Scan for the cell matching the given text and deliver its [X, Y] coordinate at center. 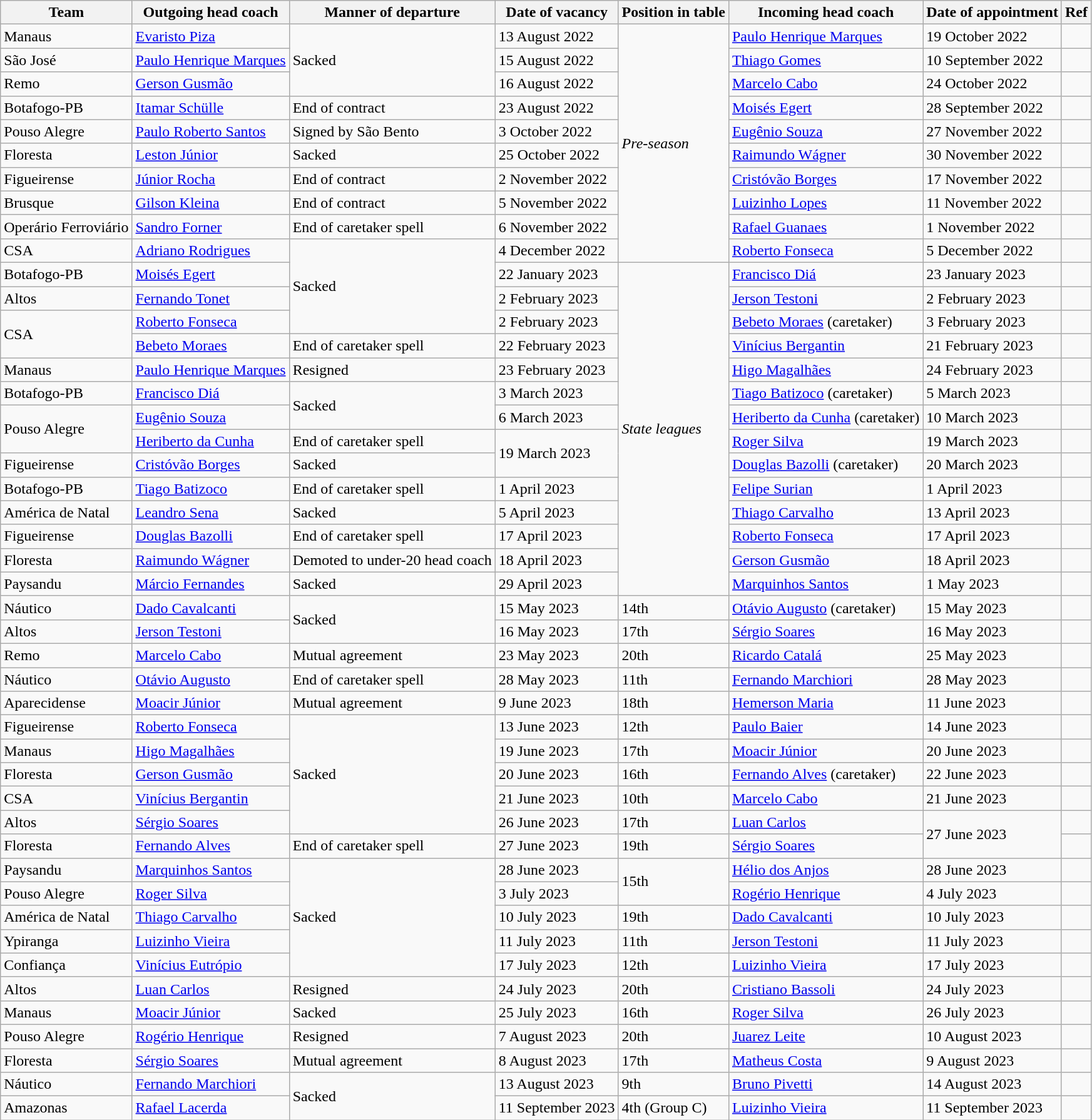
Tiago Batizoco [210, 489]
27 November 2022 [992, 131]
21 February 2023 [992, 346]
3 July 2023 [557, 893]
Juarez Leite [825, 1036]
Fernando Tonet [210, 298]
Position in table [673, 13]
Ypiranga [66, 941]
State leagues [673, 429]
Thiago Gomes [825, 60]
Pre-season [673, 144]
30 November 2022 [992, 155]
11 June 2023 [992, 703]
Operário Ferroviário [66, 227]
Paulo Baier [825, 727]
26 July 2023 [992, 1012]
Heriberto da Cunha [210, 441]
10 March 2023 [992, 417]
5 April 2023 [557, 512]
7 August 2023 [557, 1036]
Brusque [66, 203]
Evaristo Piza [210, 36]
Paulo Roberto Santos [210, 131]
11 November 2022 [992, 203]
14 August 2023 [992, 1084]
23 February 2023 [557, 370]
10 August 2023 [992, 1036]
Adriano Rodrigues [210, 250]
23 August 2022 [557, 108]
Cristiano Bassoli [825, 989]
3 February 2023 [992, 322]
4 July 2023 [992, 893]
4th (Group C) [673, 1108]
Bruno Pivetti [825, 1084]
25 July 2023 [557, 1012]
Hélio dos Anjos [825, 870]
25 May 2023 [992, 655]
6 March 2023 [557, 417]
Matheus Costa [825, 1061]
Douglas Bazolli [210, 536]
Gilson Kleina [210, 203]
8 August 2023 [557, 1061]
13 August 2022 [557, 36]
Date of appointment [992, 13]
Hemerson Maria [825, 703]
Outgoing head coach [210, 13]
23 January 2023 [992, 274]
9 June 2023 [557, 703]
13 August 2023 [557, 1084]
Confiança [66, 965]
Team [66, 13]
Douglas Bazolli (caretaker) [825, 465]
19 June 2023 [557, 751]
23 May 2023 [557, 655]
9 August 2023 [992, 1061]
Manner of departure [392, 13]
Tiago Batizoco (caretaker) [825, 394]
Ref [1076, 13]
6 November 2022 [557, 227]
10 September 2022 [992, 60]
Aparecidense [66, 703]
28 September 2022 [992, 108]
Demoted to under-20 head coach [392, 560]
Rafael Guanaes [825, 227]
14th [673, 608]
17 November 2022 [992, 179]
Rafael Lacerda [210, 1108]
1 November 2022 [992, 227]
16 August 2022 [557, 84]
Júnior Rocha [210, 179]
Date of vacancy [557, 13]
Otávio Augusto [210, 679]
24 February 2023 [992, 370]
Signed by São Bento [392, 131]
Leston Júnior [210, 155]
5 November 2022 [557, 203]
13 June 2023 [557, 727]
Heriberto da Cunha (caretaker) [825, 417]
Márcio Fernandes [210, 584]
Luizinho Lopes [825, 203]
Leandro Sena [210, 512]
São José [66, 60]
3 March 2023 [557, 394]
1 May 2023 [992, 584]
25 October 2022 [557, 155]
Bebeto Moraes (caretaker) [825, 322]
Bebeto Moraes [210, 346]
5 December 2022 [992, 250]
10th [673, 798]
Ricardo Catalá [825, 655]
15 August 2022 [557, 60]
14 June 2023 [992, 727]
19 October 2022 [992, 36]
26 June 2023 [557, 822]
3 October 2022 [557, 131]
13 April 2023 [992, 512]
2 November 2022 [557, 179]
Fernando Alves (caretaker) [825, 775]
9th [673, 1084]
22 January 2023 [557, 274]
Incoming head coach [825, 13]
18th [673, 703]
Otávio Augusto (caretaker) [825, 608]
Felipe Surian [825, 489]
Fernando Alves [210, 846]
Amazonas [66, 1108]
Sandro Forner [210, 227]
24 October 2022 [992, 84]
4 December 2022 [557, 250]
22 February 2023 [557, 346]
15th [673, 882]
Itamar Schülle [210, 108]
Vinícius Eutrópio [210, 965]
5 March 2023 [992, 394]
22 June 2023 [992, 775]
20 March 2023 [992, 465]
29 April 2023 [557, 584]
